Detect which cell encompasses the target text, then output its [x, y] center coordinate. 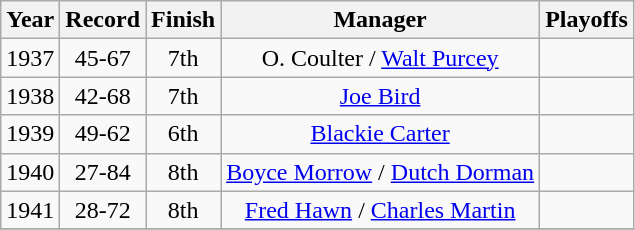
Record [103, 20]
1937 [30, 58]
Playoffs [587, 20]
Joe Bird [380, 96]
6th [184, 134]
42-68 [103, 96]
Fred Hawn / Charles Martin [380, 210]
1939 [30, 134]
1941 [30, 210]
Manager [380, 20]
Boyce Morrow / Dutch Dorman [380, 172]
Finish [184, 20]
O. Coulter / Walt Purcey [380, 58]
45-67 [103, 58]
27-84 [103, 172]
1940 [30, 172]
1938 [30, 96]
49-62 [103, 134]
Blackie Carter [380, 134]
28-72 [103, 210]
Year [30, 20]
